Return (x, y) of the center of cell containing provided text 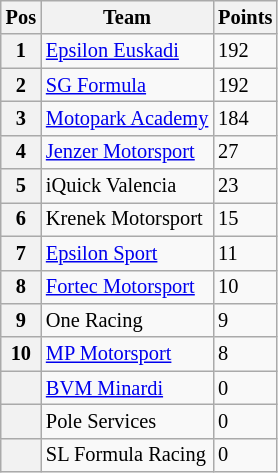
SG Formula (127, 85)
27 (245, 152)
Jenzer Motorsport (127, 152)
BVM Minardi (127, 388)
One Racing (127, 320)
Epsilon Euskadi (127, 51)
Fortec Motorsport (127, 287)
Pos (21, 17)
Krenek Motorsport (127, 219)
7 (21, 253)
15 (245, 219)
iQuick Valencia (127, 186)
Pole Services (127, 421)
6 (21, 219)
2 (21, 85)
1 (21, 51)
11 (245, 253)
MP Motorsport (127, 354)
23 (245, 186)
Team (127, 17)
Motopark Academy (127, 118)
3 (21, 118)
184 (245, 118)
Epsilon Sport (127, 253)
Points (245, 17)
5 (21, 186)
4 (21, 152)
SL Formula Racing (127, 455)
